Return (x, y) of the center of cell containing provided text 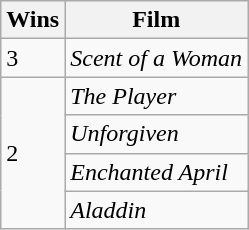
Wins (33, 20)
Aladdin (156, 210)
3 (33, 58)
Scent of a Woman (156, 58)
Film (156, 20)
2 (33, 153)
Enchanted April (156, 172)
Unforgiven (156, 134)
The Player (156, 96)
